Return the (X, Y) coordinate for the center point of the cell that contains the specified text.  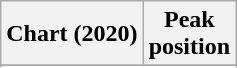
Chart (2020) (72, 34)
Peakposition (189, 34)
